Identify which cell holds the provided text, then report its [x, y] central coordinate. 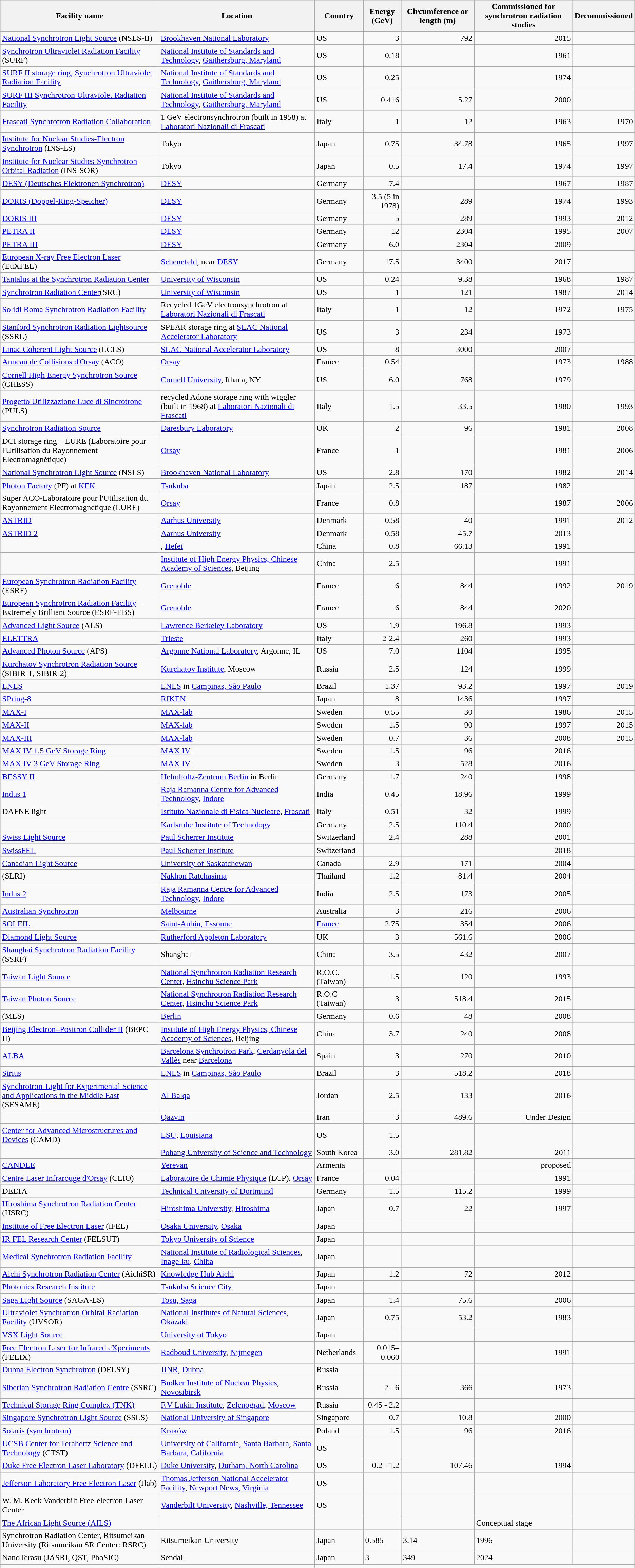
216 [438, 911]
Netherlands [339, 1353]
Singapore Synchrotron Light Source (SSLS) [80, 1418]
1972 [523, 309]
Center for Advanced Microstructures and Devices (CAMD) [80, 1135]
LSU, Louisiana [237, 1135]
2001 [523, 837]
Schenefeld, near DESY [237, 262]
University of Saskatchewan [237, 863]
2017 [523, 262]
Diamond Light Source [80, 937]
1.4 [382, 1300]
0.04 [382, 1178]
European X-ray Free Electron Laser (EuXFEL) [80, 262]
133 [438, 1095]
66.13 [438, 546]
Progetto Utilizzazione Luce di Sincrotrone (PULS) [80, 406]
Synchrotron Ultraviolet Radiation Facility (SURF) [80, 56]
768 [438, 379]
Nakhon Ratchasima [237, 876]
107.46 [438, 1466]
Anneau de Collisions d'Orsay (ACO) [80, 362]
Helmholtz-Zentrum Berlin in Berlin [237, 777]
Facility name [80, 16]
0.51 [382, 812]
1.37 [382, 686]
528 [438, 763]
2 - 6 [382, 1387]
Berlin [237, 1016]
VSX Light Source [80, 1335]
Australian Synchrotron [80, 911]
Ultraviolet Synchrotron Orbital Radiation Facility (UVSOR) [80, 1317]
MAX-II [80, 725]
2013 [523, 533]
Solaris (synchrotron) [80, 1431]
SURF II storage ring, Synchrotron Ultraviolet Radiation Facility [80, 77]
173 [438, 894]
University of California, Santa Barbara, Santa Barbara, California [237, 1448]
DORIS III [80, 218]
Singapore [339, 1418]
2.8 [382, 472]
40 [438, 520]
MAX-III [80, 738]
Photon Factory (PF) at KEK [80, 485]
National Synchrotron Light Source (NSLS) [80, 472]
Institute for Nuclear Studies-Electron Synchrotron (INS-ES) [80, 144]
0.5 [382, 166]
The African Light Source (AfLS) [80, 1523]
0.6 [382, 1016]
170 [438, 472]
European Synchrotron Radiation Facility (ESRF) [80, 586]
recycled Adone storage ring with wiggler (built in 1968) at Laboratori Nazionali di Frascati [237, 406]
SPEAR storage ring at SLAC National Accelerator Laboratory [237, 332]
Commissioned for synchrotron radiation studies [523, 16]
Recycled 1GeV electronsynchrotron at Laboratori Nazionali di Frascati [237, 309]
Lawrence Berkeley Laboratory [237, 625]
1975 [604, 309]
1988 [604, 362]
5.27 [438, 100]
1104 [438, 651]
PETRA II [80, 231]
75.6 [438, 1300]
Kurchatov Synchrotron Radiation Source (SIBIR-1, SIBIR-2) [80, 668]
European Synchrotron Radiation Facility – Extremely Brilliant Source (ESRF-EBS) [80, 608]
Tsukuba [237, 485]
DORIS (Doppel-Ring-Speicher) [80, 201]
81.4 [438, 876]
MAX IV 3 GeV Storage Ring [80, 763]
18.96 [438, 794]
Energy (GeV) [382, 16]
Decommissioned [604, 16]
1436 [438, 699]
proposed [523, 1165]
Taiwan Light Source [80, 977]
Advanced Photon Source (APS) [80, 651]
Swiss Light Source [80, 837]
Synchrotron Radiation Center, Ritsumeikan University (Ritsumeikan SR Center: RSRC) [80, 1540]
0.55 [382, 712]
0.45 [382, 794]
LNLS [80, 686]
Shanghai Synchrotron Radiation Facility (SSRF) [80, 954]
Centre Laser Infrarouge d'Orsay (CLIO) [80, 1178]
Iran [339, 1117]
Daresbury Laboratory [237, 428]
121 [438, 292]
ASTRID 2 [80, 533]
2011 [523, 1152]
Advanced Light Source (ALS) [80, 625]
45.7 [438, 533]
SOLEIL [80, 924]
3.14 [438, 1540]
Trieste [237, 638]
Thailand [339, 876]
SLAC National Accelerator Laboratory [237, 349]
1 GeV electronsynchrotron (built in 1958) atLaboratori Nazionali di Frascati [237, 121]
0.2 - 1.2 [382, 1466]
30 [438, 712]
0.45 - 2.2 [382, 1405]
0.54 [382, 362]
1.7 [382, 777]
, Hefei [237, 546]
SURF III Synchrotron Ultraviolet Radiation Facility [80, 100]
Free Electron Laser for Infrared eXperiments (FELIX) [80, 1353]
1965 [523, 144]
CANDLE [80, 1165]
National Institutes of Natural Sciences, Okazaki [237, 1317]
Spain [339, 1056]
Photonics Research Institute [80, 1287]
518.2 [438, 1073]
90 [438, 725]
Canadian Light Source [80, 863]
Cornell High Energy Synchrotron Source (CHESS) [80, 379]
9.38 [438, 279]
BESSY II [80, 777]
Institute for Nuclear Studies-Synchrotron Orbital Radiation (INS-SOR) [80, 166]
2-2.4 [382, 638]
Tokyo University of Science [237, 1239]
Sendai [237, 1557]
DELTA [80, 1191]
Osaka University, Osaka [237, 1226]
W. M. Keck Vanderbilt Free-electron Laser Center [80, 1505]
Solidi Roma Synchrotron Radiation Facility [80, 309]
32 [438, 812]
288 [438, 837]
48 [438, 1016]
2020 [523, 608]
1.9 [382, 625]
Tsukuba Science City [237, 1287]
110.4 [438, 825]
ALBA [80, 1056]
National Synchrotron Light Source (NSLS-II) [80, 38]
DCI storage ring – LURE (Laboratoire pour l'Utilisation du Rayonnement Electromagnétique) [80, 450]
Kraków [237, 1431]
1980 [523, 406]
0.18 [382, 56]
Melbourne [237, 911]
Synchrotron Radiation Center(SRC) [80, 292]
354 [438, 924]
(SLRI) [80, 876]
3.7 [382, 1034]
Rutherford Appleton Laboratory [237, 937]
0.015–0.060 [382, 1353]
2.75 [382, 924]
1983 [523, 1317]
Duke Free Electron Laser Laboratory (DFELL) [80, 1466]
Kurchatov Institute, Moscow [237, 668]
Frascati Synchrotron Radiation Collaboration [80, 121]
Siberian Synchrotron Radiation Centre (SSRC) [80, 1387]
1992 [523, 586]
Technical University of Dortmund [237, 1191]
3400 [438, 262]
Linac Coherent Light Source (LCLS) [80, 349]
270 [438, 1056]
(MLS) [80, 1016]
Indus 2 [80, 894]
Laboratoire de Chimie Physique (LCP), Orsay [237, 1178]
Taiwan Photon Source [80, 998]
349 [438, 1557]
Tosu, Saga [237, 1300]
Location [237, 16]
5 [382, 218]
Aichi Synchrotron Radiation Center (AichiSR) [80, 1274]
Yerevan [237, 1165]
366 [438, 1387]
561.6 [438, 937]
1963 [523, 121]
JINR, Dubna [237, 1370]
Medical Synchrotron Radiation Facility [80, 1256]
Barcelona Synchrotron Park, Cerdanyola del Vallès near Barcelona [237, 1056]
Dubna Electron Synchrotron (DELSY) [80, 1370]
Radboud University, Nijmegen [237, 1353]
Thomas Jefferson National Accelerator Facility, Newport News, Virginia [237, 1483]
Poland [339, 1431]
3000 [438, 349]
Circumference or length (m) [438, 16]
1986 [523, 712]
Qazvin [237, 1117]
Shanghai [237, 954]
Technical Storage Ring Complex (TNK) [80, 1405]
2005 [523, 894]
1979 [523, 379]
MAX-I [80, 712]
Al Balqa [237, 1095]
22 [438, 1209]
Armenia [339, 1165]
1961 [523, 56]
Institute of Free Electron Laser (iFEL) [80, 1226]
Karlsruhe Institute of Technology [237, 825]
2009 [523, 244]
93.2 [438, 686]
0.25 [382, 77]
34.78 [438, 144]
PETRA III [80, 244]
2.4 [382, 837]
SPring-8 [80, 699]
1968 [523, 279]
DAFNE light [80, 812]
518.4 [438, 998]
Sirius [80, 1073]
National Institute of Radiological Sciences, Inage-ku, Chiba [237, 1256]
IR FEL Research Center (FELSUT) [80, 1239]
17.4 [438, 166]
National University of Singapore [237, 1418]
Beijing Electron–Positron Collider II (BEPC II) [80, 1034]
Budker Institute of Nuclear Physics, Novosibirsk [237, 1387]
Synchrotron-Light for Experimental Science and Applications in the Middle East (SESAME) [80, 1095]
ELETTRA [80, 638]
1970 [604, 121]
Ritsumeikan University [237, 1540]
1994 [523, 1466]
72 [438, 1274]
171 [438, 863]
2.9 [382, 863]
1996 [523, 1540]
281.82 [438, 1152]
3.0 [382, 1152]
South Korea [339, 1152]
0.416 [382, 100]
Super ACO-Laboratoire pour l'Utilisation du Rayonnement Electromagnétique (LURE) [80, 503]
SwissFEL [80, 850]
Hiroshima University, Hiroshima [237, 1209]
Duke University, Durham, North Carolina [237, 1466]
Canada [339, 863]
Argonne National Laboratory, Argonne, IL [237, 651]
53.2 [438, 1317]
R.O.C (Taiwan) [339, 998]
36 [438, 738]
Cornell University, Ithaca, NY [237, 379]
124 [438, 668]
Saint-Aubin, Essonne [237, 924]
Conceptual stage [523, 1523]
Country [339, 16]
F.V Lukin Institute, Zelenograd, Moscow [237, 1405]
10.8 [438, 1418]
7.4 [382, 183]
Stanford Synchrotron Radiation Lightsource (SSRL) [80, 332]
Tantalus at the Synchrotron Radiation Center [80, 279]
Knowledge Hub Aichi [237, 1274]
3.5 (5 in 1978) [382, 201]
NanoTerasu (JASRI, QST, PhoSIC) [80, 1557]
489.6 [438, 1117]
Vanderbilt University, Nashville, Tennessee [237, 1505]
2 [382, 428]
33.5 [438, 406]
Istituto Nazionale di Fisica Nucleare, Frascati [237, 812]
UCSB Center for Terahertz Science and Technology (CTST) [80, 1448]
120 [438, 977]
R.O.C. (Taiwan) [339, 977]
2010 [523, 1056]
187 [438, 485]
Pohang University of Science and Technology [237, 1152]
1998 [523, 777]
Australia [339, 911]
Saga Light Source (SAGA-LS) [80, 1300]
432 [438, 954]
Indus 1 [80, 794]
1967 [523, 183]
115.2 [438, 1191]
ASTRID [80, 520]
Jefferson Laboratory Free Electron Laser (Jlab) [80, 1483]
Under Design [523, 1117]
17.5 [382, 262]
RIKEN [237, 699]
792 [438, 38]
Jordan [339, 1095]
0.24 [382, 279]
3.5 [382, 954]
Hiroshima Synchrotron Radiation Center (HSRC) [80, 1209]
234 [438, 332]
DESY (Deutsches Elektronen Synchrotron) [80, 183]
University of Tokyo [237, 1335]
260 [438, 638]
196.8 [438, 625]
7.0 [382, 651]
Synchrotron Radiation Source [80, 428]
2024 [523, 1557]
MAX IV 1.5 GeV Storage Ring [80, 751]
0.585 [382, 1540]
